Output the [x, y] coordinate of the center of the cell containing the given text.  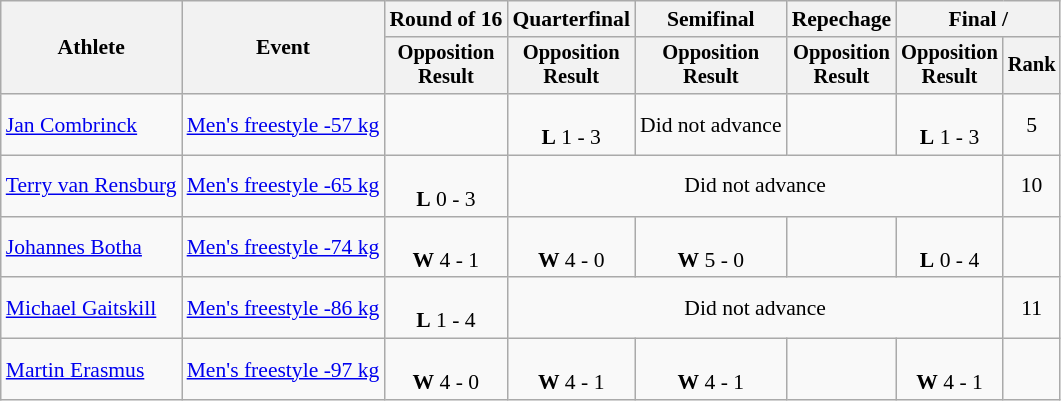
Final / [978, 19]
W 5 - 0 [711, 248]
Martin Erasmus [92, 370]
Men's freestyle -86 kg [284, 308]
Round of 16 [446, 19]
L 0 - 3 [446, 186]
Rank [1032, 66]
L 1 - 4 [446, 308]
Semifinal [711, 19]
Men's freestyle -57 kg [284, 124]
Michael Gaitskill [92, 308]
Men's freestyle -65 kg [284, 186]
L 0 - 4 [950, 248]
Jan Combrinck [92, 124]
Athlete [92, 48]
Event [284, 48]
Terry van Rensburg [92, 186]
11 [1032, 308]
10 [1032, 186]
5 [1032, 124]
Repechage [842, 19]
Johannes Botha [92, 248]
Men's freestyle -97 kg [284, 370]
Quarterfinal [571, 19]
Men's freestyle -74 kg [284, 248]
